Find where the given text appears and provide that cell's center as (x, y) coordinate. 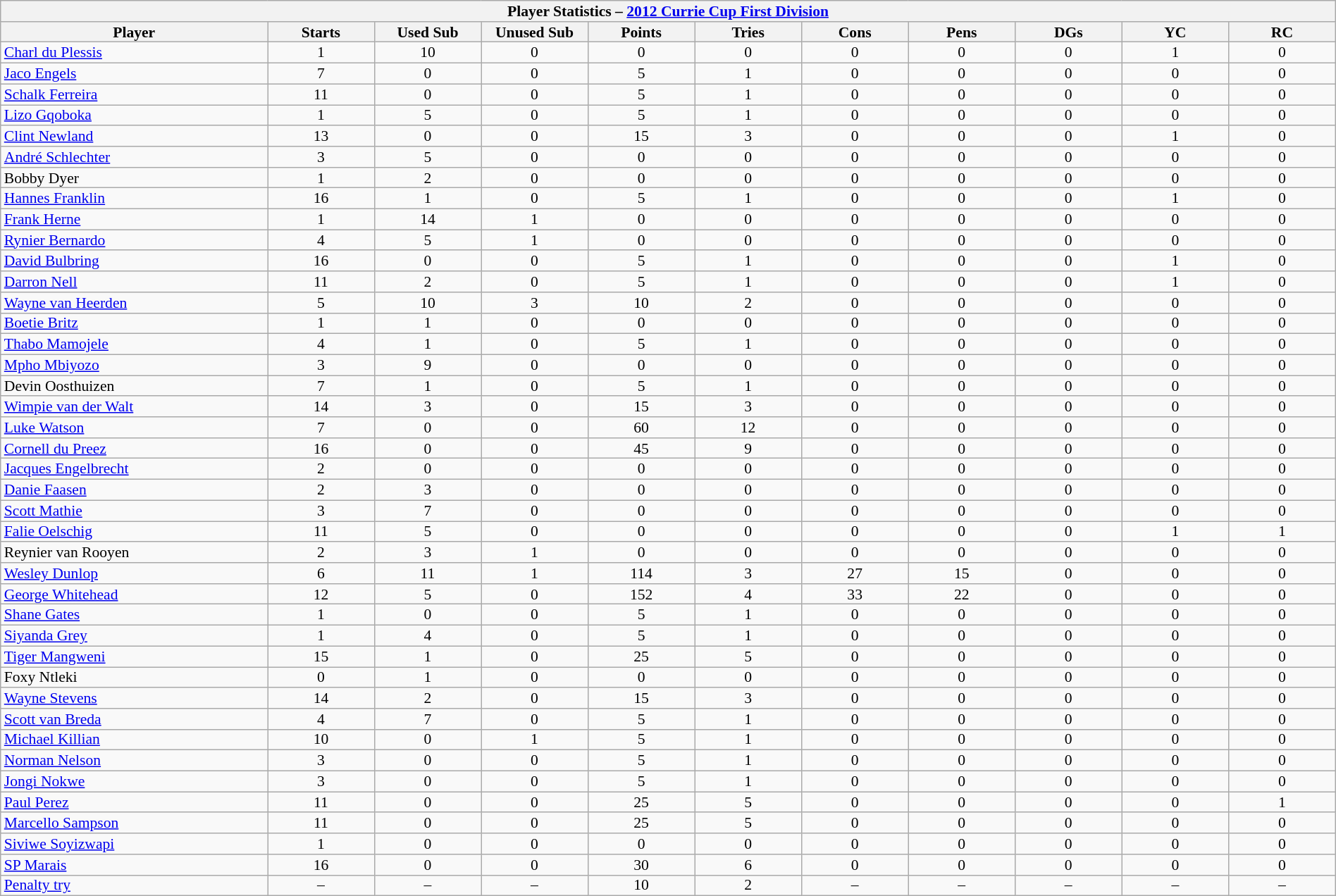
Jongi Nokwe (134, 782)
Charl du Plessis (134, 53)
Player Statistics – 2012 Currie Cup First Division (668, 11)
Siviwe Soyizwapi (134, 844)
Unused Sub (535, 32)
33 (855, 595)
22 (962, 595)
Rynier Bernardo (134, 240)
Darron Nell (134, 282)
Player (134, 32)
Tries (748, 32)
Clint Newland (134, 136)
Norman Nelson (134, 761)
SP Marais (134, 865)
Shane Gates (134, 615)
Schalk Ferreira (134, 94)
Mpho Mbiyozo (134, 366)
Wesley Dunlop (134, 573)
Cornell du Preez (134, 449)
30 (641, 865)
Siyanda Grey (134, 636)
Used Sub (428, 32)
George Whitehead (134, 595)
Foxy Ntleki (134, 678)
Falie Oelschig (134, 532)
Paul Perez (134, 802)
Michael Killian (134, 740)
Reynier van Rooyen (134, 553)
27 (855, 573)
Devin Oosthuizen (134, 386)
Luke Watson (134, 428)
Cons (855, 32)
Jacques Engelbrecht (134, 469)
60 (641, 428)
114 (641, 573)
Tiger Mangweni (134, 657)
45 (641, 449)
Scott Mathie (134, 511)
Lizo Gqoboka (134, 116)
13 (321, 136)
Jaco Engels (134, 74)
Marcello Sampson (134, 823)
RC (1282, 32)
David Bulbring (134, 261)
Boetie Britz (134, 323)
YC (1175, 32)
Bobby Dyer (134, 178)
Wayne van Heerden (134, 303)
DGs (1068, 32)
André Schlechter (134, 157)
Frank Herne (134, 220)
Thabo Mamojele (134, 344)
Starts (321, 32)
Hannes Franklin (134, 199)
152 (641, 595)
Points (641, 32)
Wimpie van der Walt (134, 407)
Wayne Stevens (134, 698)
Penalty try (134, 885)
Pens (962, 32)
Danie Faasen (134, 490)
Scott van Breda (134, 719)
